Return (X, Y) of the center of cell containing provided text 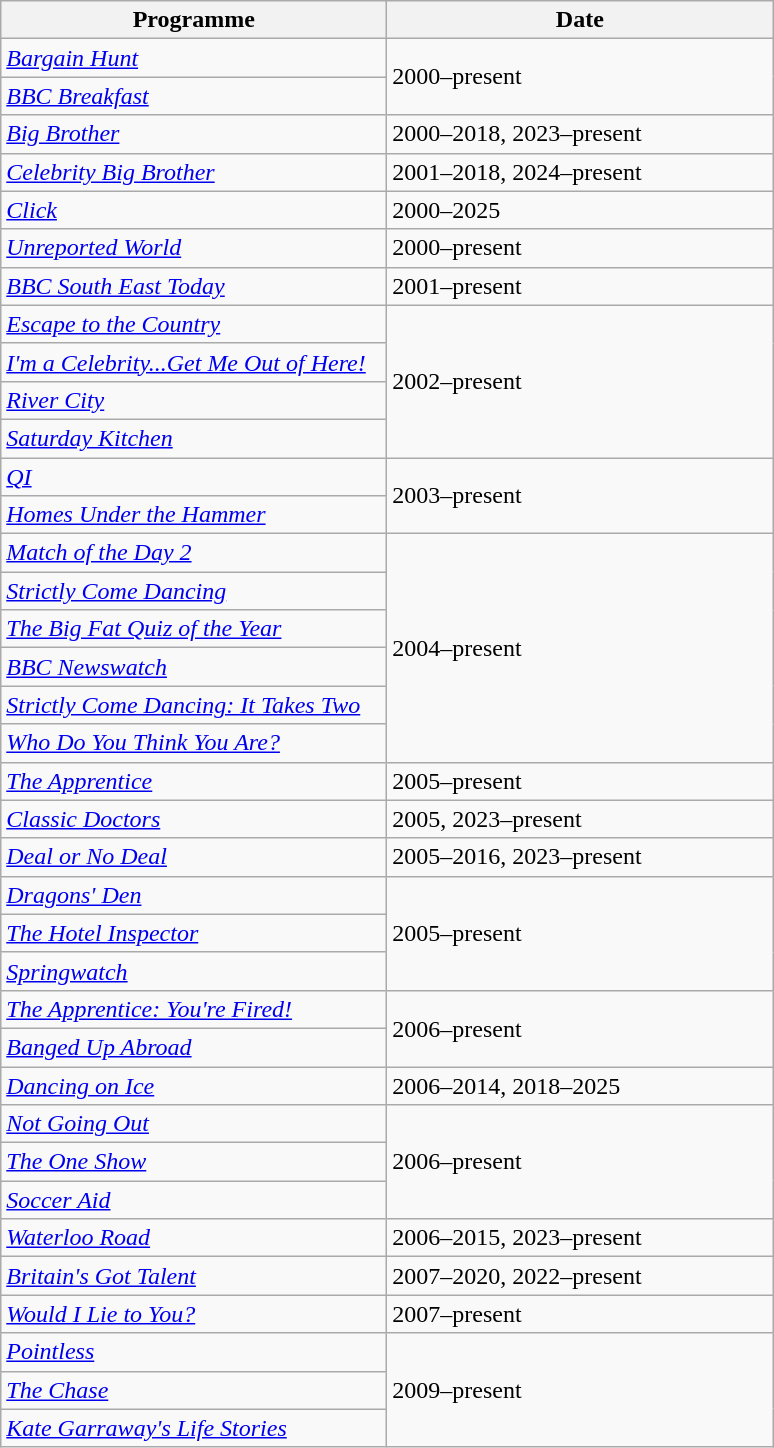
Dancing on Ice (194, 1085)
Deal or No Deal (194, 857)
Unreported World (194, 248)
2002–present (580, 381)
QI (194, 477)
2005, 2023–present (580, 819)
Date (580, 20)
Banged Up Abroad (194, 1047)
2009–present (580, 1390)
Waterloo Road (194, 1238)
Strictly Come Dancing (194, 591)
Programme (194, 20)
2007–2020, 2022–present (580, 1276)
Dragons' Den (194, 895)
The Apprentice: You're Fired! (194, 1009)
The Apprentice (194, 781)
The One Show (194, 1162)
2003–present (580, 496)
BBC Breakfast (194, 96)
2005–2016, 2023–present (580, 857)
I'm a Celebrity...Get Me Out of Here! (194, 362)
Would I Lie to You? (194, 1314)
River City (194, 400)
Click (194, 210)
BBC Newswatch (194, 667)
Britain's Got Talent (194, 1276)
The Hotel Inspector (194, 933)
Escape to the Country (194, 324)
2000–2018, 2023–present (580, 134)
The Big Fat Quiz of the Year (194, 629)
Saturday Kitchen (194, 438)
Match of the Day 2 (194, 553)
Homes Under the Hammer (194, 515)
2001–2018, 2024–present (580, 172)
Strictly Come Dancing: It Takes Two (194, 705)
2001–present (580, 286)
Pointless (194, 1352)
Classic Doctors (194, 819)
Celebrity Big Brother (194, 172)
2006–2014, 2018–2025 (580, 1085)
2004–present (580, 648)
Kate Garraway's Life Stories (194, 1428)
BBC South East Today (194, 286)
2000–2025 (580, 210)
Not Going Out (194, 1124)
Bargain Hunt (194, 58)
Springwatch (194, 971)
2006–2015, 2023–present (580, 1238)
Soccer Aid (194, 1200)
Big Brother (194, 134)
The Chase (194, 1390)
2007–present (580, 1314)
Who Do You Think You Are? (194, 743)
